From the cell containing the given text, extract its center point as (X, Y) coordinate. 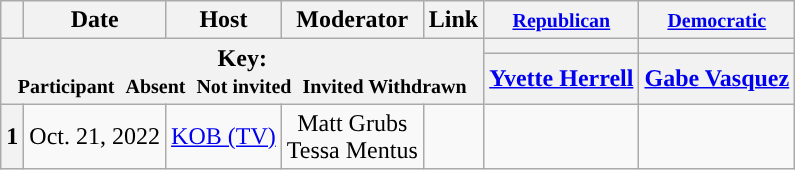
Republican (562, 20)
Host (224, 20)
Key: Participant Absent Not invited Invited Withdrawn (242, 72)
Yvette Herrell (562, 78)
Date (95, 20)
1 (12, 136)
Matt GrubsTessa Mentus (352, 136)
KOB (TV) (224, 136)
Gabe Vasquez (717, 78)
Link (453, 20)
Oct. 21, 2022 (95, 136)
Democratic (717, 20)
Moderator (352, 20)
